Output the [x, y] coordinate of the center of the cell containing the given text.  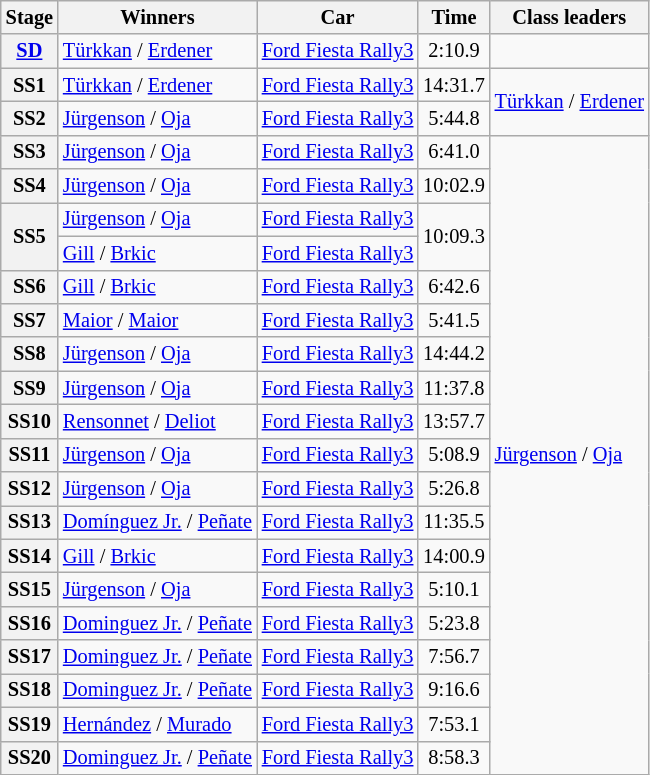
14:00.9 [454, 556]
SS10 [30, 421]
SS13 [30, 522]
SS7 [30, 320]
14:31.7 [454, 85]
SS2 [30, 118]
5:08.9 [454, 455]
SS3 [30, 152]
5:26.8 [454, 489]
SS12 [30, 489]
Class leaders [570, 17]
9:16.6 [454, 690]
10:02.9 [454, 186]
Rensonnet / Deliot [158, 421]
SS5 [30, 236]
SS1 [30, 85]
SS6 [30, 287]
Winners [158, 17]
11:37.8 [454, 388]
Hernández / Murado [158, 724]
6:41.0 [454, 152]
SS16 [30, 623]
SS20 [30, 758]
Maior / Maior [158, 320]
6:42.6 [454, 287]
SS17 [30, 657]
10:09.3 [454, 236]
5:44.8 [454, 118]
11:35.5 [454, 522]
Time [454, 17]
Domínguez Jr. / Peñate [158, 522]
5:10.1 [454, 589]
SS18 [30, 690]
13:57.7 [454, 421]
SS15 [30, 589]
2:10.9 [454, 51]
8:58.3 [454, 758]
SD [30, 51]
SS11 [30, 455]
5:41.5 [454, 320]
7:53.1 [454, 724]
5:23.8 [454, 623]
SS14 [30, 556]
14:44.2 [454, 354]
SS4 [30, 186]
Car [338, 17]
SS8 [30, 354]
SS9 [30, 388]
Stage [30, 17]
SS19 [30, 724]
7:56.7 [454, 657]
